Identify which cell holds the provided text, then report its [X, Y] central coordinate. 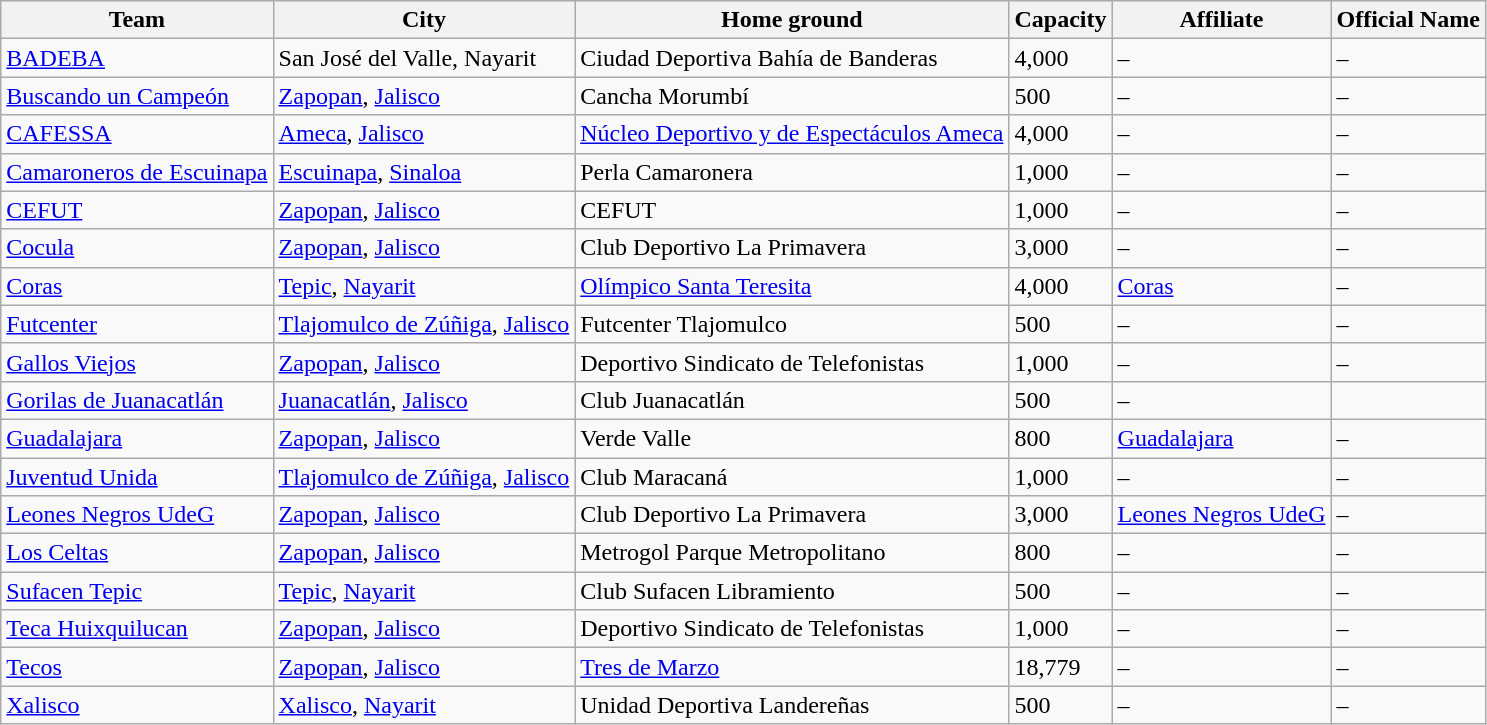
San José del Valle, Nayarit [424, 58]
Los Celtas [137, 553]
Camaroneros de Escuinapa [137, 172]
Club Sufacen Libramiento [792, 591]
Club Juanacatlán [792, 400]
Team [137, 20]
Ciudad Deportiva Bahía de Banderas [792, 58]
Tres de Marzo [792, 667]
Metrogol Parque Metropolitano [792, 553]
Juanacatlán, Jalisco [424, 400]
Futcenter [137, 324]
Escuinapa, Sinaloa [424, 172]
City [424, 20]
Home ground [792, 20]
BADEBA [137, 58]
Verde Valle [792, 438]
Núcleo Deportivo y de Espectáculos Ameca [792, 134]
Buscando un Campeón [137, 96]
Ameca, Jalisco [424, 134]
Sufacen Tepic [137, 591]
Affiliate [1222, 20]
Official Name [1408, 20]
Unidad Deportiva Landereñas [792, 705]
Gorilas de Juanacatlán [137, 400]
Xalisco, Nayarit [424, 705]
Perla Camaronera [792, 172]
Juventud Unida [137, 477]
Teca Huixquilucan [137, 629]
Capacity [1060, 20]
18,779 [1060, 667]
Xalisco [137, 705]
Cancha Morumbí [792, 96]
Olímpico Santa Teresita [792, 286]
Tecos [137, 667]
Gallos Viejos [137, 362]
Cocula [137, 248]
Club Maracaná [792, 477]
Futcenter Tlajomulco [792, 324]
CAFESSA [137, 134]
